From the cell containing the given text, extract its center point as [X, Y] coordinate. 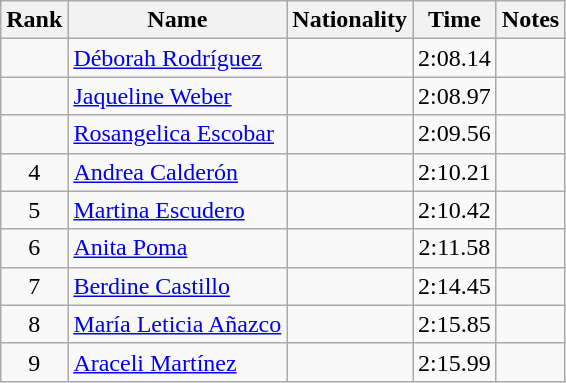
Time [455, 20]
Anita Poma [178, 248]
8 [34, 324]
Rank [34, 20]
2:09.56 [455, 134]
Déborah Rodríguez [178, 58]
Berdine Castillo [178, 286]
Notes [530, 20]
Rosangelica Escobar [178, 134]
Jaqueline Weber [178, 96]
2:15.99 [455, 362]
2:08.14 [455, 58]
9 [34, 362]
Araceli Martínez [178, 362]
6 [34, 248]
2:14.45 [455, 286]
2:08.97 [455, 96]
2:10.21 [455, 172]
2:10.42 [455, 210]
María Leticia Añazco [178, 324]
2:15.85 [455, 324]
Martina Escudero [178, 210]
2:11.58 [455, 248]
7 [34, 286]
Name [178, 20]
Andrea Calderón [178, 172]
Nationality [350, 20]
5 [34, 210]
4 [34, 172]
